Capture the cell that displays the provided text and extract its (X, Y) central coordinate. 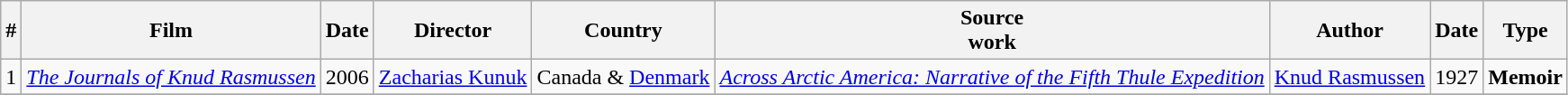
Author (1349, 31)
Sourcework (992, 31)
Country (623, 31)
Film (171, 31)
Knud Rasmussen (1349, 77)
Across Arctic America: Narrative of the Fifth Thule Expedition (992, 77)
# (11, 31)
1 (11, 77)
Zacharias Kunuk (453, 77)
Canada & Denmark (623, 77)
The Journals of Knud Rasmussen (171, 77)
Director (453, 31)
Memoir (1526, 77)
1927 (1456, 77)
Type (1526, 31)
2006 (347, 77)
